Detect which cell encompasses the target text, then output its (X, Y) center coordinate. 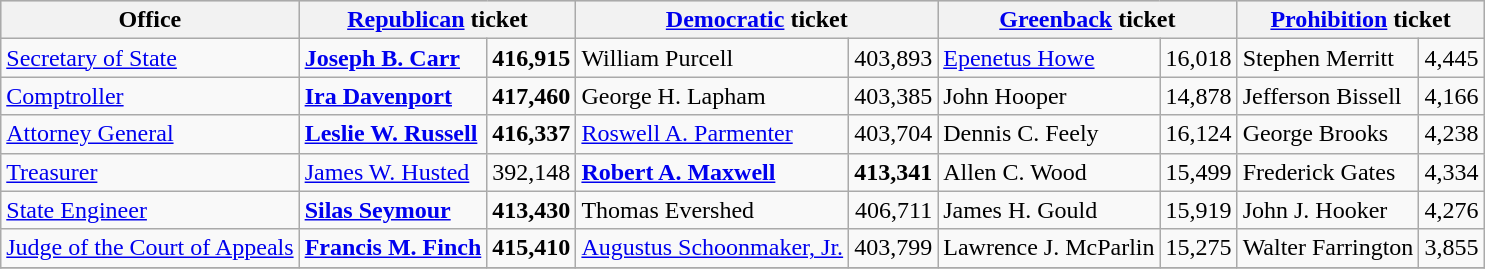
Epenetus Howe (1049, 58)
Ira Davenport (393, 96)
Stephen Merritt (1328, 58)
Secretary of State (150, 58)
Silas Seymour (393, 210)
John Hooper (1049, 96)
16,124 (1198, 134)
Frederick Gates (1328, 172)
413,341 (894, 172)
Allen C. Wood (1049, 172)
Democratic ticket (757, 20)
William Purcell (712, 58)
James W. Husted (393, 172)
4,238 (1452, 134)
14,878 (1198, 96)
4,445 (1452, 58)
403,799 (894, 248)
John J. Hooker (1328, 210)
403,704 (894, 134)
Robert A. Maxwell (712, 172)
416,337 (532, 134)
15,499 (1198, 172)
413,430 (532, 210)
416,915 (532, 58)
406,711 (894, 210)
Republican ticket (438, 20)
Comptroller (150, 96)
392,148 (532, 172)
415,410 (532, 248)
Augustus Schoonmaker, Jr. (712, 248)
15,919 (1198, 210)
4,334 (1452, 172)
Judge of the Court of Appeals (150, 248)
Prohibition ticket (1360, 20)
417,460 (532, 96)
Office (150, 20)
Thomas Evershed (712, 210)
Francis M. Finch (393, 248)
Leslie W. Russell (393, 134)
403,385 (894, 96)
James H. Gould (1049, 210)
16,018 (1198, 58)
15,275 (1198, 248)
Lawrence J. McParlin (1049, 248)
403,893 (894, 58)
Jefferson Bissell (1328, 96)
Roswell A. Parmenter (712, 134)
State Engineer (150, 210)
4,166 (1452, 96)
George H. Lapham (712, 96)
Walter Farrington (1328, 248)
Treasurer (150, 172)
Dennis C. Feely (1049, 134)
4,276 (1452, 210)
3,855 (1452, 248)
George Brooks (1328, 134)
Attorney General (150, 134)
Joseph B. Carr (393, 58)
Greenback ticket (1088, 20)
